Search for the cell housing the specified text and yield its (x, y) center coordinate. 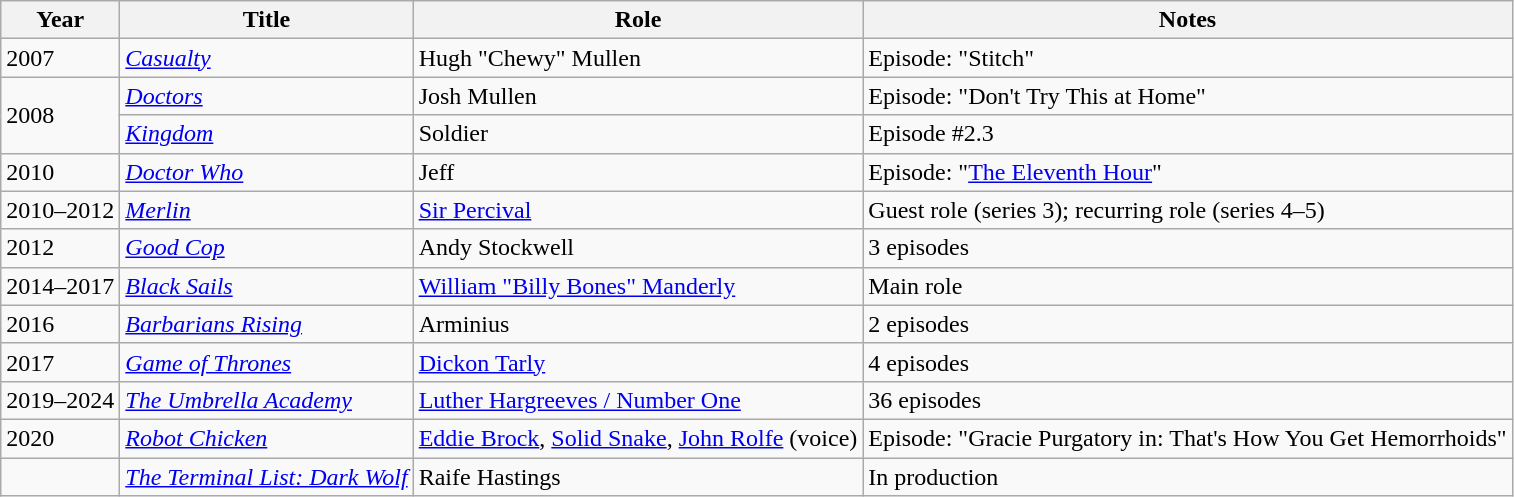
2019–2024 (60, 400)
Casualty (266, 58)
Episode: "Gracie Purgatory in: That's How You Get Hemorrhoids" (1188, 438)
Merlin (266, 210)
Raife Hastings (638, 477)
Episode: "The Eleventh Hour" (1188, 172)
Black Sails (266, 286)
2 episodes (1188, 324)
Eddie Brock, Solid Snake, John Rolfe (voice) (638, 438)
Robot Chicken (266, 438)
Dickon Tarly (638, 362)
Barbarians Rising (266, 324)
In production (1188, 477)
Doctor Who (266, 172)
Hugh "Chewy" Mullen (638, 58)
2014–2017 (60, 286)
Guest role (series 3); recurring role (series 4–5) (1188, 210)
Game of Thrones (266, 362)
Arminius (638, 324)
Josh Mullen (638, 96)
Luther Hargreeves / Number One (638, 400)
Sir Percival (638, 210)
Episode: "Don't Try This at Home" (1188, 96)
Episode #2.3 (1188, 134)
4 episodes (1188, 362)
2007 (60, 58)
3 episodes (1188, 248)
Main role (1188, 286)
2010 (60, 172)
36 episodes (1188, 400)
2017 (60, 362)
William "Billy Bones" Manderly (638, 286)
Notes (1188, 20)
Episode: "Stitch" (1188, 58)
Kingdom (266, 134)
Year (60, 20)
The Terminal List: Dark Wolf (266, 477)
Doctors (266, 96)
2020 (60, 438)
Andy Stockwell (638, 248)
Good Cop (266, 248)
The Umbrella Academy (266, 400)
2008 (60, 115)
Jeff (638, 172)
Role (638, 20)
2012 (60, 248)
2010–2012 (60, 210)
2016 (60, 324)
Soldier (638, 134)
Title (266, 20)
